Detect which cell encompasses the target text, then output its [x, y] center coordinate. 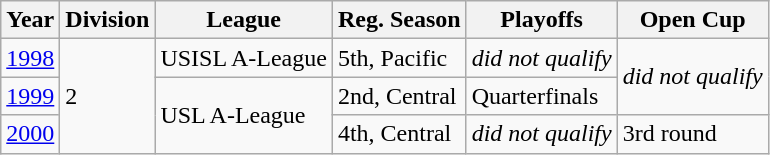
1999 [30, 96]
Quarterfinals [542, 96]
League [244, 20]
USL A-League [244, 115]
2nd, Central [399, 96]
5th, Pacific [399, 58]
Open Cup [692, 20]
Playoffs [542, 20]
USISL A-League [244, 58]
Division [108, 20]
2000 [30, 134]
Reg. Season [399, 20]
1998 [30, 58]
Year [30, 20]
3rd round [692, 134]
4th, Central [399, 134]
2 [108, 96]
